Locate the cell with the specified text and output its (x, y) center coordinate. 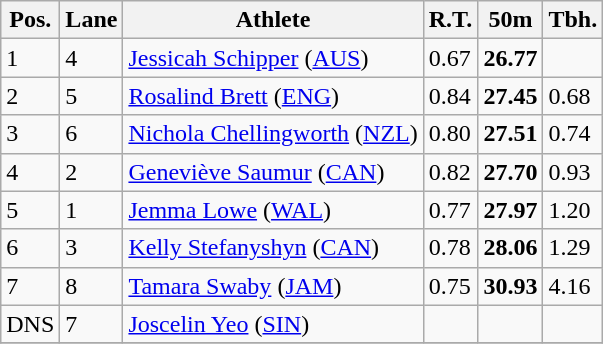
0.77 (450, 210)
Pos. (30, 20)
30.93 (510, 286)
Kelly Stefanyshyn (CAN) (273, 248)
0.68 (573, 96)
Lane (92, 20)
1.29 (573, 248)
Joscelin Yeo (SIN) (273, 324)
Tbh. (573, 20)
0.78 (450, 248)
Rosalind Brett (ENG) (273, 96)
0.93 (573, 172)
0.80 (450, 134)
1.20 (573, 210)
Jemma Lowe (WAL) (273, 210)
0.75 (450, 286)
0.67 (450, 58)
Nichola Chellingworth (NZL) (273, 134)
28.06 (510, 248)
Athlete (273, 20)
Tamara Swaby (JAM) (273, 286)
4.16 (573, 286)
0.82 (450, 172)
0.84 (450, 96)
8 (92, 286)
0.74 (573, 134)
27.45 (510, 96)
50m (510, 20)
26.77 (510, 58)
27.51 (510, 134)
R.T. (450, 20)
27.70 (510, 172)
Jessicah Schipper (AUS) (273, 58)
27.97 (510, 210)
DNS (30, 324)
Geneviève Saumur (CAN) (273, 172)
